Output the [x, y] coordinate of the center of the cell containing the given text.  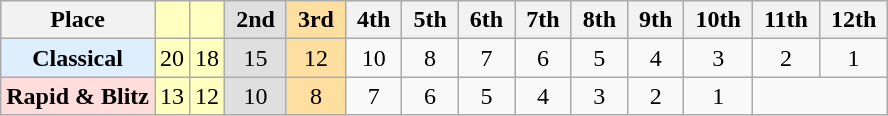
13 [172, 96]
11th [786, 20]
2nd [256, 20]
12th [853, 20]
20 [172, 58]
4th [373, 20]
7th [543, 20]
5th [430, 20]
Place [78, 20]
Classical [78, 58]
8th [599, 20]
3rd [316, 20]
9th [656, 20]
10th [718, 20]
15 [256, 58]
6th [486, 20]
18 [208, 58]
Rapid & Blitz [78, 96]
